Identify which cell holds the provided text, then report its [x, y] central coordinate. 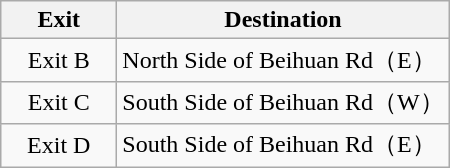
South Side of Beihuan Rd（E） [283, 146]
North Side of Beihuan Rd（E） [283, 60]
South Side of Beihuan Rd（W） [283, 102]
Exit D [59, 146]
Exit C [59, 102]
Exit [59, 20]
Exit B [59, 60]
Destination [283, 20]
